Capture the cell that displays the provided text and extract its (X, Y) central coordinate. 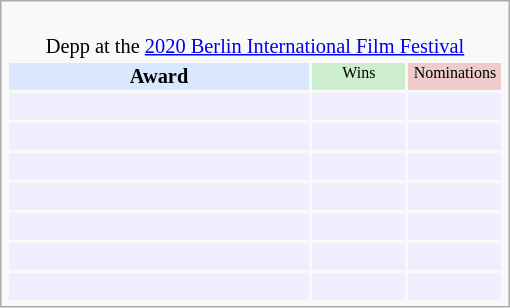
Award (160, 76)
Depp at the 2020 Berlin International Film Festival (256, 34)
Wins (358, 76)
Nominations (454, 76)
